Locate the cell with the specified text and output its (X, Y) center coordinate. 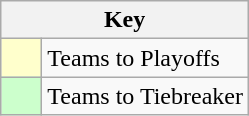
Teams to Tiebreaker (146, 96)
Key (125, 20)
Teams to Playoffs (146, 58)
